Capture the cell that displays the provided text and extract its [X, Y] central coordinate. 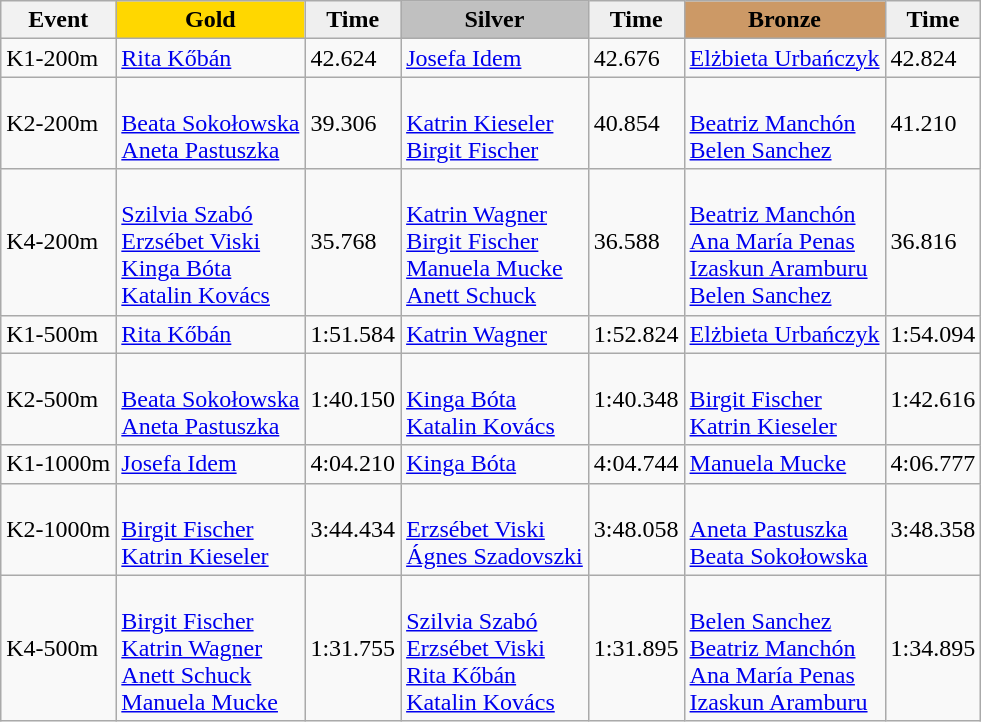
K4-200m [58, 242]
K1-500m [58, 334]
1:40.150 [353, 399]
K4-500m [58, 648]
36.816 [933, 242]
Birgit FischerKatrin WagnerAnett SchuckManuela Mucke [210, 648]
1:31.895 [636, 648]
3:44.434 [353, 529]
Katrin Wagner [495, 334]
35.768 [353, 242]
3:48.358 [933, 529]
Kinga Bóta [495, 464]
1:40.348 [636, 399]
1:42.616 [933, 399]
1:52.824 [636, 334]
1:51.584 [353, 334]
K1-200m [58, 58]
Katrin WagnerBirgit FischerManuela MuckeAnett Schuck [495, 242]
3:48.058 [636, 529]
Beatriz ManchónAna María PenasIzaskun AramburuBelen Sanchez [784, 242]
36.588 [636, 242]
Event [58, 20]
42.624 [353, 58]
Erzsébet ViskiÁgnes Szadovszki [495, 529]
39.306 [353, 123]
Aneta PastuszkaBeata Sokołowska [784, 529]
4:04.210 [353, 464]
Kinga BótaKatalin Kovács [495, 399]
41.210 [933, 123]
Szilvia SzabóErzsébet ViskiRita KőbánKatalin Kovács [495, 648]
K1-1000m [58, 464]
Gold [210, 20]
1:54.094 [933, 334]
K2-1000m [58, 529]
4:06.777 [933, 464]
42.676 [636, 58]
42.824 [933, 58]
Katrin KieselerBirgit Fischer [495, 123]
Belen SanchezBeatriz ManchónAna María PenasIzaskun Aramburu [784, 648]
K2-200m [58, 123]
Bronze [784, 20]
40.854 [636, 123]
K2-500m [58, 399]
Szilvia SzabóErzsébet ViskiKinga BótaKatalin Kovács [210, 242]
Manuela Mucke [784, 464]
Silver [495, 20]
1:31.755 [353, 648]
Beatriz ManchónBelen Sanchez [784, 123]
1:34.895 [933, 648]
4:04.744 [636, 464]
